Detect which cell encompasses the target text, then output its [x, y] center coordinate. 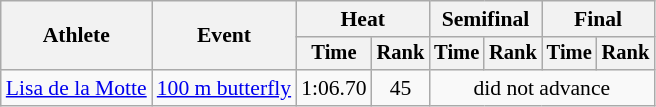
Semifinal [485, 19]
Event [224, 36]
1:06.70 [334, 88]
Athlete [76, 36]
Lisa de la Motte [76, 88]
did not advance [542, 88]
45 [401, 88]
100 m butterfly [224, 88]
Heat [362, 19]
Final [598, 19]
